Extract the (x, y) coordinate from the center of the cell holding the provided text.  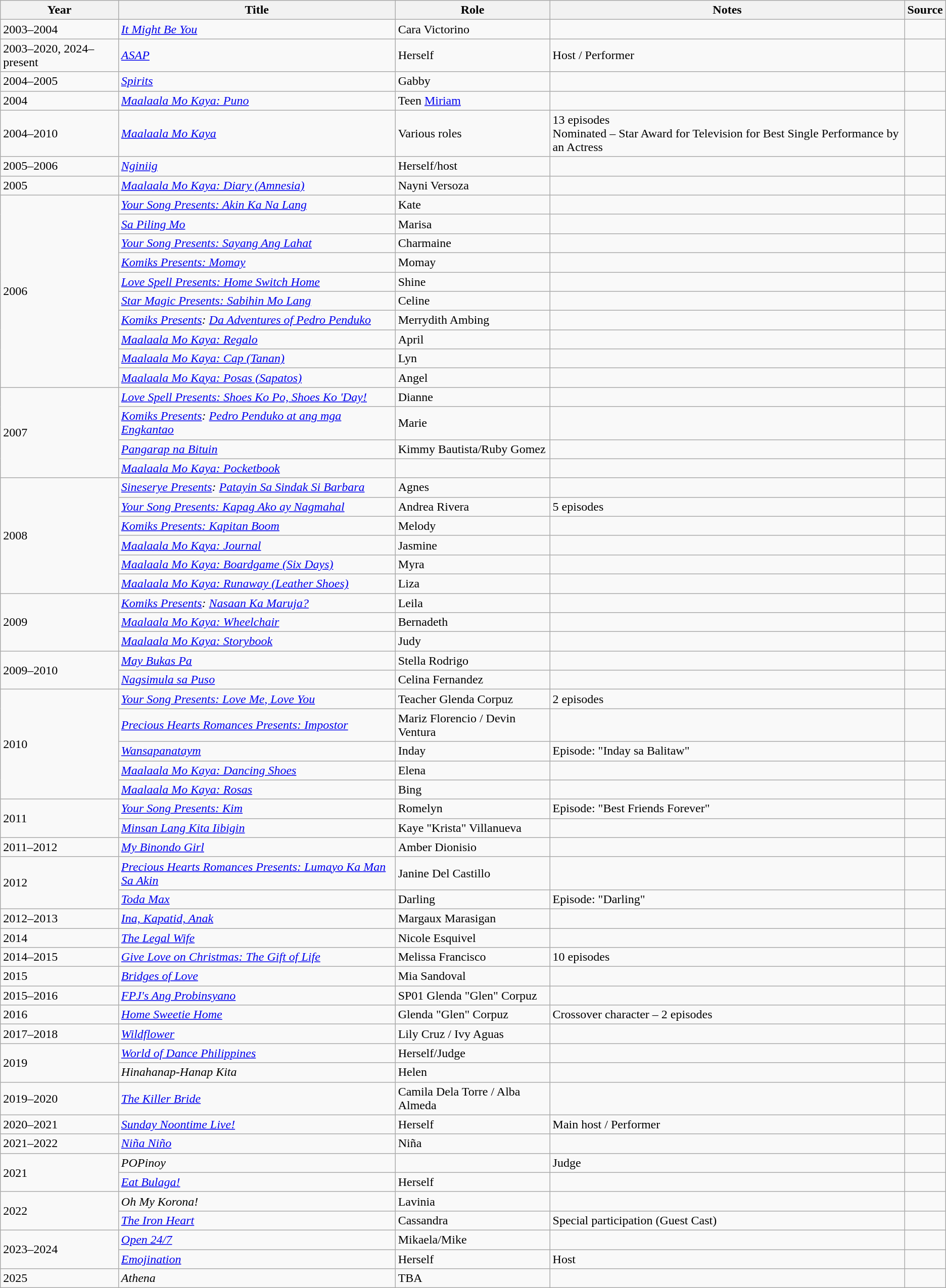
2012 (60, 883)
Minsan Lang Kita Iibigin (257, 828)
Your Song Presents: Sayang Ang Lahat (257, 243)
Kimmy Bautista/Ruby Gomez (472, 449)
Open 24/7 (257, 1240)
Andrea Rivera (472, 507)
Momay (472, 262)
Celina Fernandez (472, 680)
2010 (60, 745)
Merrydith Ambing (472, 320)
Precious Hearts Romances Presents: Impostor (257, 725)
The Iron Heart (257, 1220)
SP01 Glenda "Glen" Corpuz (472, 996)
Sunday Noontime Live! (257, 1124)
Your Song Presents: Kim (257, 809)
Inday (472, 751)
My Binondo Girl (257, 847)
Shine (472, 281)
Nagsimula sa Puso (257, 680)
Mikaela/Mike (472, 1240)
2019–2020 (60, 1098)
Maalaala Mo Kaya: Diary (Amnesia) (257, 185)
It Might Be You (257, 29)
Myra (472, 564)
April (472, 339)
Your Song Presents: Love Me, Love You (257, 699)
Title (257, 10)
Oh My Korona! (257, 1201)
Maalaala Mo Kaya: Pocketbook (257, 468)
Herself/Judge (472, 1053)
Gabby (472, 81)
Maalaala Mo Kaya: Wheelchair (257, 622)
2014 (60, 938)
Maalaala Mo Kaya: Boardgame (Six Days) (257, 564)
The Legal Wife (257, 938)
Maalaala Mo Kaya: Storybook (257, 641)
Various roles (472, 133)
Toda Max (257, 899)
Darling (472, 899)
Lily Cruz / Ivy Aguas (472, 1034)
Komiks Presents: Momay (257, 262)
POPinoy (257, 1163)
2011 (60, 818)
2015–2016 (60, 996)
Maalaala Mo Kaya: Runaway (Leather Shoes) (257, 583)
2008 (60, 535)
2003–2020, 2024–present (60, 56)
Ina, Kapatid, Anak (257, 918)
Niña Niño (257, 1144)
Maalaala Mo Kaya: Dancing Shoes (257, 770)
Helen (472, 1072)
2005 (60, 185)
Nayni Versoza (472, 185)
2009–2010 (60, 670)
Give Love on Christmas: The Gift of Life (257, 957)
Nicole Esquivel (472, 938)
2016 (60, 1015)
Melissa Francisco (472, 957)
Wansapanataym (257, 751)
Crossover character – 2 episodes (727, 1015)
Kate (472, 205)
Agnes (472, 487)
Stella Rodrigo (472, 661)
Mia Sandoval (472, 976)
Leila (472, 603)
Episode: "Best Friends Forever" (727, 809)
Maalaala Mo Kaya: Posas (Sapatos) (257, 378)
Athena (257, 1278)
Nginiig (257, 166)
2017–2018 (60, 1034)
Emojination (257, 1259)
Love Spell Presents: Shoes Ko Po, Shoes Ko 'Day! (257, 397)
5 episodes (727, 507)
Niña (472, 1144)
Jasmine (472, 545)
Teen Miriam (472, 101)
13 episodesNominated – Star Award for Television for Best Single Performance by an Actress (727, 133)
Glenda "Glen" Corpuz (472, 1015)
Angel (472, 378)
Wildflower (257, 1034)
Maalaala Mo Kaya: Regalo (257, 339)
2012–2013 (60, 918)
Maalaala Mo Kaya: Rosas (257, 789)
2020–2021 (60, 1124)
Judge (727, 1163)
2025 (60, 1278)
2007 (60, 432)
Precious Hearts Romances Presents: Lumayo Ka Man Sa Akin (257, 873)
Your Song Presents: Akin Ka Na Lang (257, 205)
Margaux Marasigan (472, 918)
May Bukas Pa (257, 661)
Liza (472, 583)
Komiks Presents: Kapitan Boom (257, 526)
Host (727, 1259)
2015 (60, 976)
ASAP (257, 56)
2 episodes (727, 699)
2021–2022 (60, 1144)
Eat Bulaga! (257, 1182)
Melody (472, 526)
10 episodes (727, 957)
Maalaala Mo Kaya (257, 133)
Celine (472, 301)
Source (925, 10)
Cara Victorino (472, 29)
Janine Del Castillo (472, 873)
2004 (60, 101)
Komiks Presents: Da Adventures of Pedro Penduko (257, 320)
Marisa (472, 224)
Judy (472, 641)
Role (472, 10)
Host / Performer (727, 56)
2019 (60, 1063)
The Killer Bride (257, 1098)
2005–2006 (60, 166)
Star Magic Presents: Sabihin Mo Lang (257, 301)
Herself/host (472, 166)
Episode: "Inday sa Balitaw" (727, 751)
Hinahanap-Hanap Kita (257, 1072)
2011–2012 (60, 847)
Maalaala Mo Kaya: Puno (257, 101)
2004–2005 (60, 81)
Bridges of Love (257, 976)
2023–2024 (60, 1249)
Charmaine (472, 243)
TBA (472, 1278)
Bernadeth (472, 622)
Sineserye Presents: Patayin Sa Sindak Si Barbara (257, 487)
Mariz Florencio / Devin Ventura (472, 725)
Love Spell Presents: Home Switch Home (257, 281)
Pangarap na Bituin (257, 449)
Bing (472, 789)
Year (60, 10)
Teacher Glenda Corpuz (472, 699)
Maalaala Mo Kaya: Journal (257, 545)
Amber Dionisio (472, 847)
Cassandra (472, 1220)
Kaye "Krista" Villanueva (472, 828)
Notes (727, 10)
Lavinia (472, 1201)
Romelyn (472, 809)
2003–2004 (60, 29)
Maalaala Mo Kaya: Cap (Tanan) (257, 359)
Lyn (472, 359)
Camila Dela Torre / Alba Almeda (472, 1098)
2004–2010 (60, 133)
Special participation (Guest Cast) (727, 1220)
Marie (472, 423)
World of Dance Philippines (257, 1053)
FPJ's Ang Probinsyano (257, 996)
2006 (60, 291)
Main host / Performer (727, 1124)
Home Sweetie Home (257, 1015)
2009 (60, 622)
Episode: "Darling" (727, 899)
Spirits (257, 81)
2022 (60, 1211)
Your Song Presents: Kapag Ako ay Nagmahal (257, 507)
Sa Piling Mo (257, 224)
Komiks Presents: Nasaan Ka Maruja? (257, 603)
2014–2015 (60, 957)
Dianne (472, 397)
2021 (60, 1172)
Elena (472, 770)
Komiks Presents: Pedro Penduko at ang mga Engkantao (257, 423)
